Search for the cell housing the specified text and yield its (x, y) center coordinate. 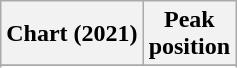
Peakposition (189, 34)
Chart (2021) (72, 34)
